Provide the (X, Y) coordinate of the cell's center where the given text is located.  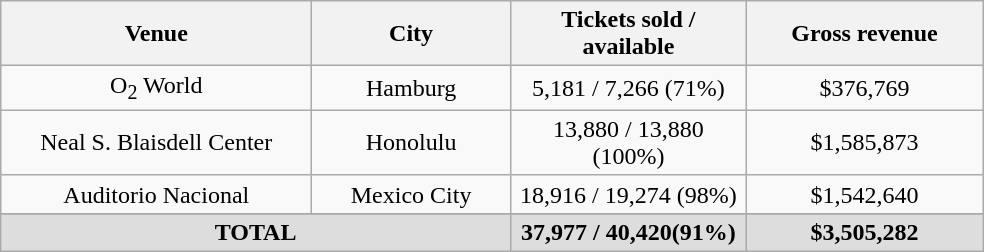
TOTAL (256, 232)
Tickets sold / available (628, 34)
Gross revenue (864, 34)
Mexico City (412, 194)
37,977 / 40,420(91%) (628, 232)
O2 World (156, 88)
$376,769 (864, 88)
Neal S. Blaisdell Center (156, 142)
$1,585,873 (864, 142)
City (412, 34)
5,181 / 7,266 (71%) (628, 88)
Honolulu (412, 142)
18,916 / 19,274 (98%) (628, 194)
$3,505,282 (864, 232)
Hamburg (412, 88)
Venue (156, 34)
13,880 / 13,880 (100%) (628, 142)
Auditorio Nacional (156, 194)
$1,542,640 (864, 194)
